Provide the [X, Y] coordinate of the cell's center where the given text is located.  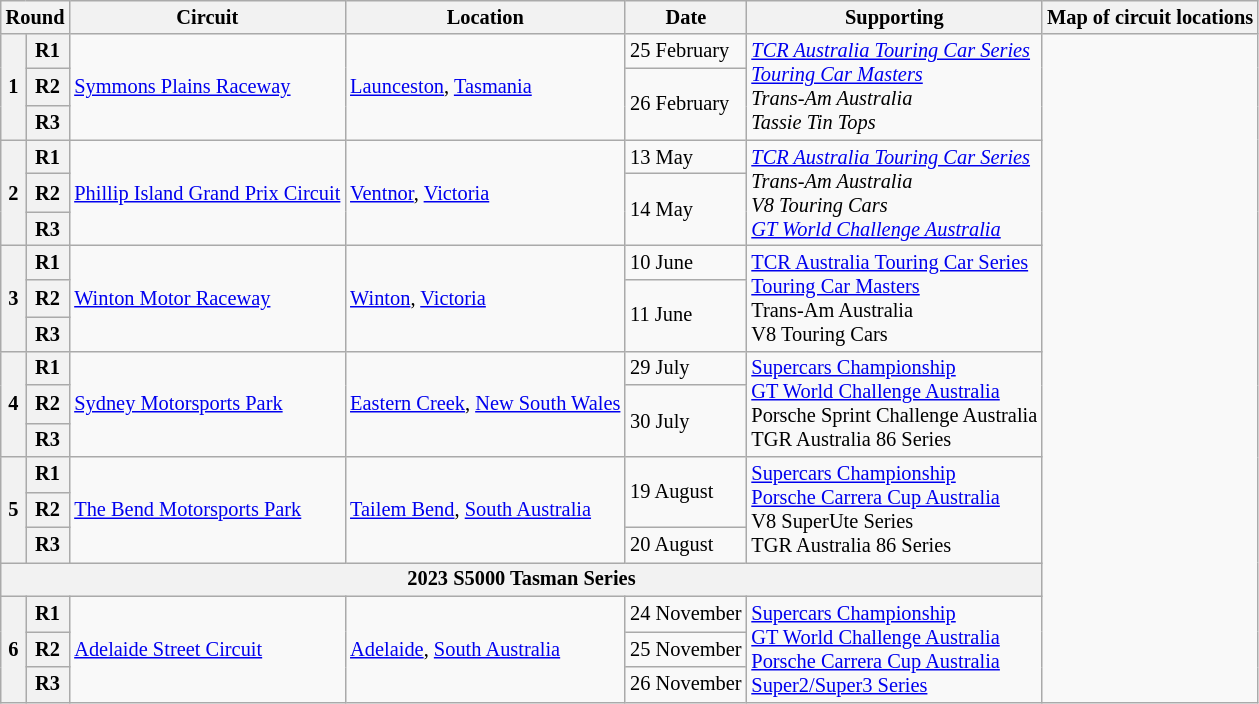
2 [14, 193]
26 November [686, 684]
Supporting [894, 17]
Map of circuit locations [1150, 17]
11 June [686, 315]
Supercars ChampionshipGT World Challenge AustraliaPorsche Carrera Cup AustraliaSuper2/Super3 Series [894, 649]
3 [14, 298]
Winton Motor Raceway [207, 298]
TCR Australia Touring Car SeriesTouring Car MastersTrans-Am AustraliaV8 Touring Cars [894, 298]
Round [36, 17]
Supercars ChampionshipGT World Challenge AustraliaPorsche Sprint Challenge AustraliaTGR Australia 86 Series [894, 404]
TCR Australia Touring Car SeriesTrans-Am AustraliaV8 Touring CarsGT World Challenge Australia [894, 193]
20 August [686, 544]
1 [14, 87]
Ventnor, Victoria [485, 193]
14 May [686, 209]
25 February [686, 51]
19 August [686, 492]
Tailem Bend, South Australia [485, 510]
Phillip Island Grand Prix Circuit [207, 193]
10 June [686, 262]
Date [686, 17]
Sydney Motorsports Park [207, 404]
13 May [686, 157]
Circuit [207, 17]
Eastern Creek, New South Wales [485, 404]
Supercars ChampionshipPorsche Carrera Cup AustraliaV8 SuperUte SeriesTGR Australia 86 Series [894, 510]
29 July [686, 368]
Adelaide, South Australia [485, 649]
5 [14, 510]
2023 S5000 Tasman Series [522, 579]
Symmons Plains Raceway [207, 87]
Launceston, Tasmania [485, 87]
25 November [686, 648]
4 [14, 404]
Winton, Victoria [485, 298]
Adelaide Street Circuit [207, 649]
6 [14, 649]
TCR Australia Touring Car SeriesTouring Car MastersTrans-Am AustraliaTassie Tin Tops [894, 87]
The Bend Motorsports Park [207, 510]
26 February [686, 104]
Location [485, 17]
30 July [686, 421]
24 November [686, 614]
